Find where the given text appears and provide that cell's center as (X, Y) coordinate. 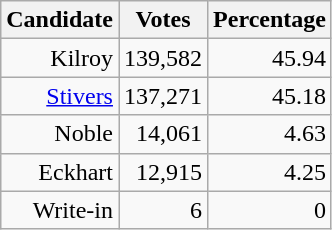
Write-in (60, 210)
45.94 (270, 58)
Kilroy (60, 58)
139,582 (162, 58)
0 (270, 210)
Eckhart (60, 172)
4.63 (270, 134)
Percentage (270, 20)
45.18 (270, 96)
14,061 (162, 134)
137,271 (162, 96)
6 (162, 210)
4.25 (270, 172)
12,915 (162, 172)
Candidate (60, 20)
Noble (60, 134)
Votes (162, 20)
Stivers (60, 96)
